Extract the [x, y] coordinate from the center of the cell holding the provided text.  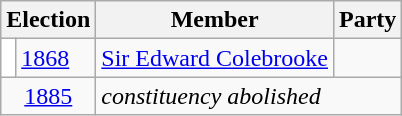
constituency abolished [249, 96]
1868 [56, 58]
Member [215, 20]
Sir Edward Colebrooke [215, 58]
Election [48, 20]
1885 [48, 96]
Party [367, 20]
